Pinpoint the cell where the given text exists, returning its [X, Y] midpoint coordinate. 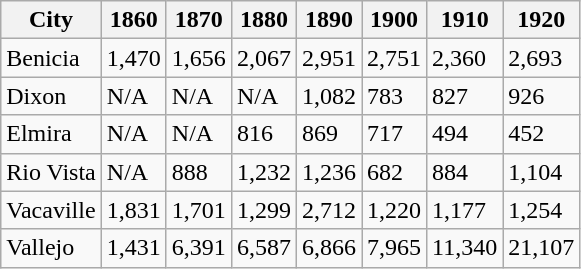
783 [394, 96]
1,299 [264, 210]
Dixon [52, 96]
2,360 [465, 58]
2,951 [328, 58]
869 [328, 134]
11,340 [465, 248]
1,656 [198, 58]
Benicia [52, 58]
1900 [394, 20]
884 [465, 172]
1,470 [134, 58]
1890 [328, 20]
1,254 [542, 210]
494 [465, 134]
6,587 [264, 248]
2,751 [394, 58]
21,107 [542, 248]
1,082 [328, 96]
Elmira [52, 134]
1,431 [134, 248]
1,220 [394, 210]
926 [542, 96]
888 [198, 172]
City [52, 20]
6,391 [198, 248]
1880 [264, 20]
Vacaville [52, 210]
2,067 [264, 58]
1,831 [134, 210]
827 [465, 96]
1,701 [198, 210]
1860 [134, 20]
6,866 [328, 248]
7,965 [394, 248]
1,177 [465, 210]
2,693 [542, 58]
682 [394, 172]
1920 [542, 20]
1870 [198, 20]
1910 [465, 20]
1,232 [264, 172]
452 [542, 134]
Rio Vista [52, 172]
1,236 [328, 172]
717 [394, 134]
Vallejo [52, 248]
816 [264, 134]
1,104 [542, 172]
2,712 [328, 210]
